Locate the cell with the specified text and output its (X, Y) center coordinate. 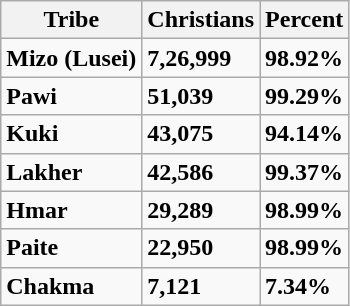
51,039 (201, 96)
Pawi (72, 96)
Chakma (72, 286)
7.34% (304, 286)
29,289 (201, 210)
Lakher (72, 172)
98.92% (304, 58)
22,950 (201, 248)
Christians (201, 20)
Tribe (72, 20)
Hmar (72, 210)
99.29% (304, 96)
Paite (72, 248)
7,26,999 (201, 58)
7,121 (201, 286)
94.14% (304, 134)
42,586 (201, 172)
99.37% (304, 172)
Percent (304, 20)
43,075 (201, 134)
Mizo (Lusei) (72, 58)
Kuki (72, 134)
